Detect which cell encompasses the target text, then output its (X, Y) center coordinate. 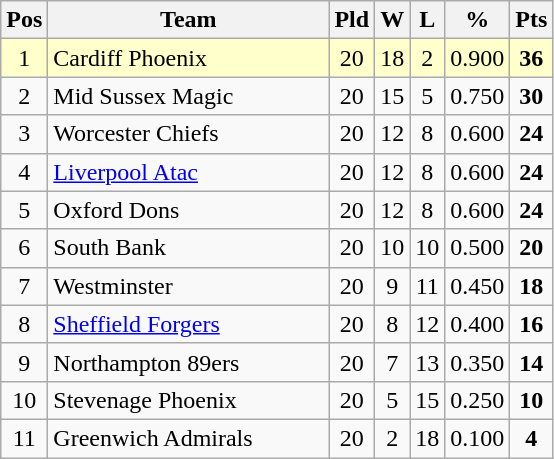
3 (24, 134)
L (428, 20)
Oxford Dons (188, 210)
0.250 (478, 400)
6 (24, 248)
Team (188, 20)
Liverpool Atac (188, 172)
Pld (352, 20)
Worcester Chiefs (188, 134)
30 (532, 96)
13 (428, 362)
% (478, 20)
Greenwich Admirals (188, 438)
1 (24, 58)
Northampton 89ers (188, 362)
0.750 (478, 96)
Pos (24, 20)
Mid Sussex Magic (188, 96)
0.900 (478, 58)
W (392, 20)
Stevenage Phoenix (188, 400)
Pts (532, 20)
36 (532, 58)
0.100 (478, 438)
0.400 (478, 324)
16 (532, 324)
Cardiff Phoenix (188, 58)
Sheffield Forgers (188, 324)
Westminster (188, 286)
0.450 (478, 286)
South Bank (188, 248)
0.350 (478, 362)
0.500 (478, 248)
14 (532, 362)
